Output the [x, y] coordinate of the center of the cell containing the given text.  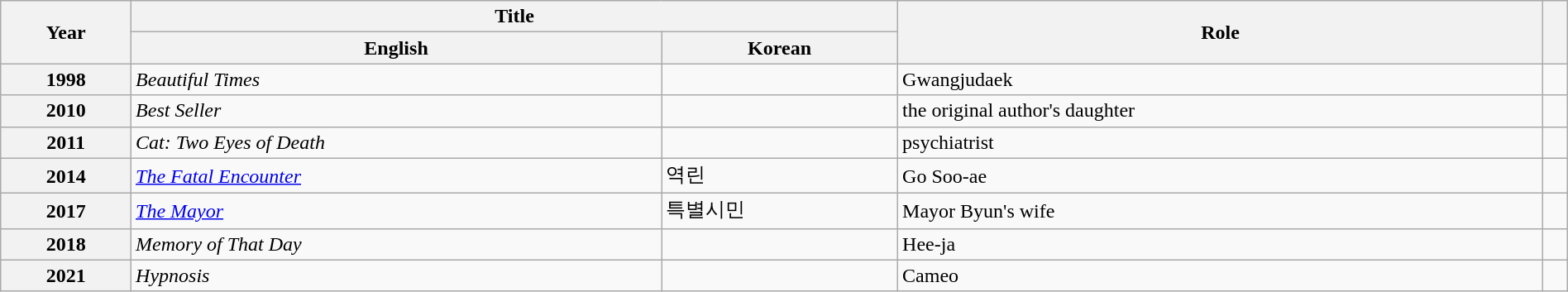
2021 [66, 275]
Year [66, 32]
psychiatrist [1221, 142]
2010 [66, 111]
Hee-ja [1221, 244]
2018 [66, 244]
Memory of That Day [397, 244]
The Fatal Encounter [397, 175]
the original author's daughter [1221, 111]
Hypnosis [397, 275]
Role [1221, 32]
Cat: Two Eyes of Death [397, 142]
2017 [66, 212]
Korean [780, 48]
English [397, 48]
역린 [780, 175]
Mayor Byun's wife [1221, 212]
Best Seller [397, 111]
1998 [66, 79]
2011 [66, 142]
2014 [66, 175]
특별시민 [780, 212]
Cameo [1221, 275]
Beautiful Times [397, 79]
Go Soo-ae [1221, 175]
Title [514, 17]
The Mayor [397, 212]
Gwangjudaek [1221, 79]
